Pinpoint the cell where the given text exists, returning its [X, Y] midpoint coordinate. 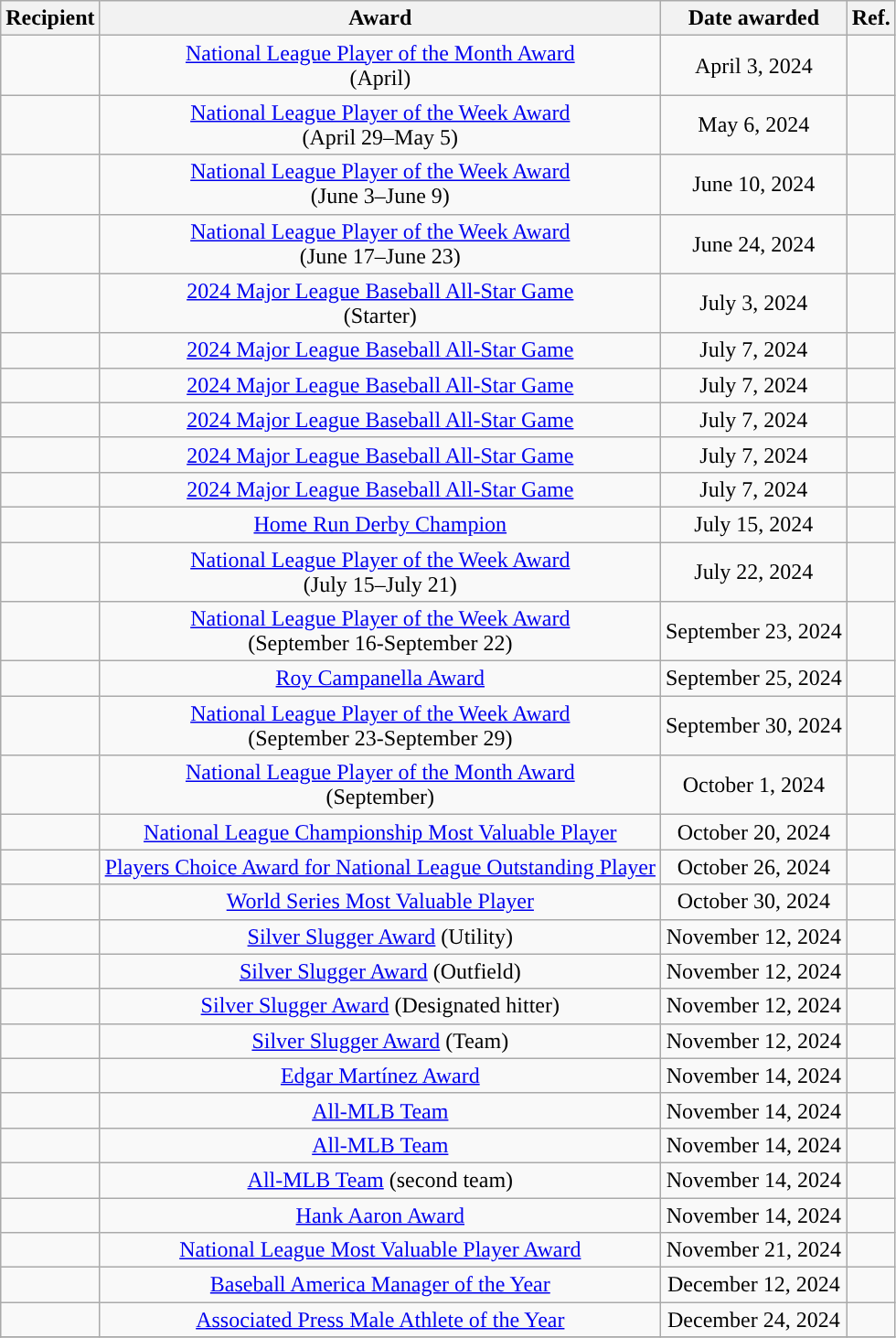
National League Player of the Week Award (September 23-September 29) [380, 726]
December 24, 2024 [753, 1320]
National League Most Valuable Player Award [380, 1250]
Silver Slugger Award (Team) [380, 1041]
October 30, 2024 [753, 902]
All-MLB Team (second team) [380, 1180]
Silver Slugger Award (Outfield) [380, 971]
Baseball America Manager of the Year [380, 1285]
July 3, 2024 [753, 304]
October 26, 2024 [753, 867]
Recipient [50, 18]
Award [380, 18]
2024 Major League Baseball All-Star Game (Starter) [380, 304]
June 10, 2024 [753, 185]
November 21, 2024 [753, 1250]
National League Player of the Week Award (September 16-September 22) [380, 631]
April 3, 2024 [753, 66]
June 24, 2024 [753, 243]
National League Player of the Week Award (June 17–June 23) [380, 243]
National League Player of the Week Award (June 3–June 9) [380, 185]
National League Player of the Month Award (April) [380, 66]
September 25, 2024 [753, 679]
National League Player of the Week Award (July 15–July 21) [380, 571]
National League Player of the Week Award (April 29–May 5) [380, 124]
Hank Aaron Award [380, 1215]
Silver Slugger Award (Designated hitter) [380, 1006]
May 6, 2024 [753, 124]
Date awarded [753, 18]
Edgar Martínez Award [380, 1076]
Players Choice Award for National League Outstanding Player [380, 867]
December 12, 2024 [753, 1285]
Associated Press Male Athlete of the Year [380, 1320]
Ref. [870, 18]
October 20, 2024 [753, 832]
September 30, 2024 [753, 726]
Home Run Derby Champion [380, 524]
Roy Campanella Award [380, 679]
July 15, 2024 [753, 524]
July 22, 2024 [753, 571]
October 1, 2024 [753, 785]
World Series Most Valuable Player [380, 902]
September 23, 2024 [753, 631]
Silver Slugger Award (Utility) [380, 937]
National League Player of the Month Award (September) [380, 785]
National League Championship Most Valuable Player [380, 832]
